Locate the cell with the specified text and output its (X, Y) center coordinate. 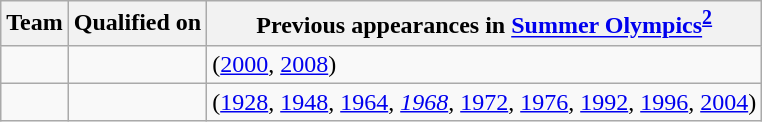
Previous appearances in Summer Olympics2 (484, 24)
Team (35, 24)
Qualified on (137, 24)
(2000, 2008) (484, 64)
(1928, 1948, 1964, 1968, 1972, 1976, 1992, 1996, 2004) (484, 102)
